Extract the [x, y] coordinate from the center of the cell holding the provided text.  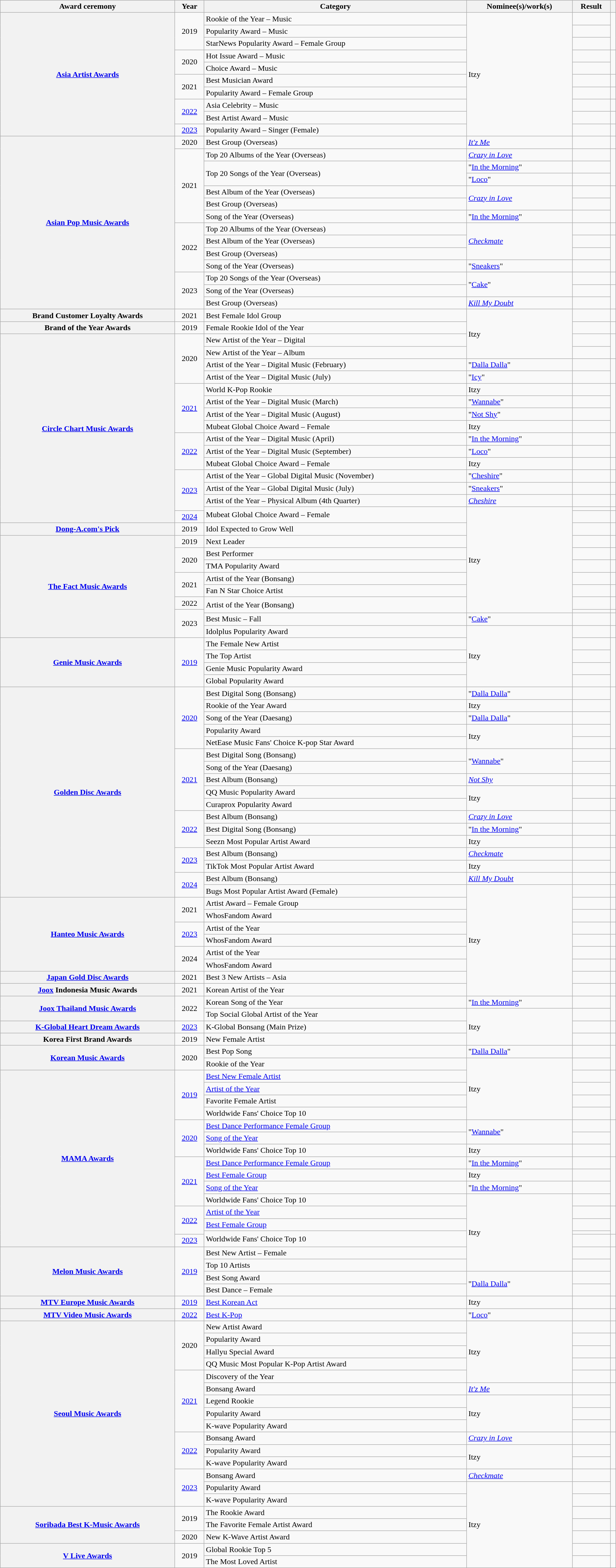
Asia Celebrity – Music [335, 105]
Hanteo Music Awards [88, 934]
Category [335, 6]
Brand of the Year Awards [88, 328]
Seoul Music Awards [88, 1413]
Artist of the Year – Global Digital Music (July) [335, 488]
Soribada Best K-Music Awards [88, 1525]
Korea First Brand Awards [88, 1039]
Golden Disc Awards [88, 792]
Asia Artist Awards [88, 75]
Popularity Award – Music [335, 31]
K-Global Bonsang (Main Prize) [335, 1027]
Idolplus Popularity Award [335, 631]
Rookie of the Year Award [335, 705]
Best Performer [335, 554]
Best K-Pop [335, 1314]
Artist Award – Female Group [335, 903]
Japan Gold Disc Awards [88, 977]
Favorite Female Artist [335, 1101]
NetEase Music Fans' Choice K-pop Star Award [335, 743]
V Live Awards [88, 1556]
The Top Artist [335, 656]
Curaprox Popularity Award [335, 804]
Global Rookie Top 5 [335, 1549]
Top 10 Artists [335, 1265]
TikTok Most Popular Artist Award [335, 866]
Artist of the Year – Physical Album (4th Quarter) [335, 501]
Best Musician Award [335, 81]
Bugs Most Popular Artist Award (Female) [335, 891]
Best Music – Fall [335, 619]
Next Leader [335, 541]
Circle Chart Music Awards [88, 428]
Melon Music Awards [88, 1271]
The Fact Music Awards [88, 586]
Legend Rookie [335, 1401]
The Favorite Female Artist Award [335, 1525]
MTV Video Music Awards [88, 1314]
Not Shy [519, 780]
Korean Song of the Year [335, 1002]
Genie Music Awards [88, 662]
World K-Pop Rookie [335, 390]
Korean Artist of the Year [335, 990]
Best Dance – Female [335, 1290]
Fan N Star Choice Artist [335, 591]
Choice Award – Music [335, 68]
New K-Wave Artist Award [335, 1537]
Popularity Award – Female Group [335, 93]
New Artist of the Year – Digital [335, 340]
The Most Loved Artist [335, 1562]
Artist of the Year – Digital Music (July) [335, 377]
Best Female Idol Group [335, 315]
Joox Indonesia Music Awards [88, 990]
Artist of the Year – Digital Music (February) [335, 365]
Artist of the Year – Digital Music (April) [335, 439]
Top Social Global Artist of the Year [335, 1014]
Best Song Award [335, 1277]
Discovery of the Year [335, 1376]
QQ Music Most Popular K-Pop Artist Award [335, 1364]
"Cheshire" [519, 476]
Genie Music Popularity Award [335, 668]
Best New Female Artist [335, 1076]
Best Korean Act [335, 1302]
Year [189, 6]
Artist of the Year – Digital Music (September) [335, 451]
Idol Expected to Grow Well [335, 529]
Joox Thailand Music Awards [88, 1008]
Best 3 New Artists – Asia [335, 977]
Rookie of the Year – Music [335, 19]
Female Rookie Idol of the Year [335, 328]
K-Global Heart Dream Awards [88, 1027]
Hot Issue Award – Music [335, 56]
New Artist of the Year – Album [335, 352]
Asian Pop Music Awards [88, 223]
The Rookie Award [335, 1512]
Best New Artist – Female [335, 1253]
Cheshire [519, 501]
Popularity Award – Singer (Female) [335, 130]
Artist of the Year – Digital Music (March) [335, 402]
QQ Music Popularity Award [335, 792]
Artist of the Year – Digital Music (August) [335, 414]
Korean Music Awards [88, 1058]
Rookie of the Year [335, 1064]
"Not Shy" [519, 414]
Nominee(s)/work(s) [519, 6]
Seezn Most Popular Artist Award [335, 841]
TMA Popularity Award [335, 566]
Award ceremony [88, 6]
Hallyu Special Award [335, 1352]
MTV Europe Music Awards [88, 1302]
Brand Customer Loyalty Awards [88, 315]
MAMA Awards [88, 1158]
The Female New Artist [335, 644]
New Artist Award [335, 1327]
StarNews Popularity Award – Female Group [335, 44]
New Female Artist [335, 1039]
Global Popularity Award [335, 681]
"Icy" [519, 377]
Dong-A.com's Pick [88, 529]
Result [591, 6]
Artist of the Year – Global Digital Music (November) [335, 476]
Best Artist Award – Music [335, 118]
Best Pop Song [335, 1052]
